Detect which cell encompasses the target text, then output its [x, y] center coordinate. 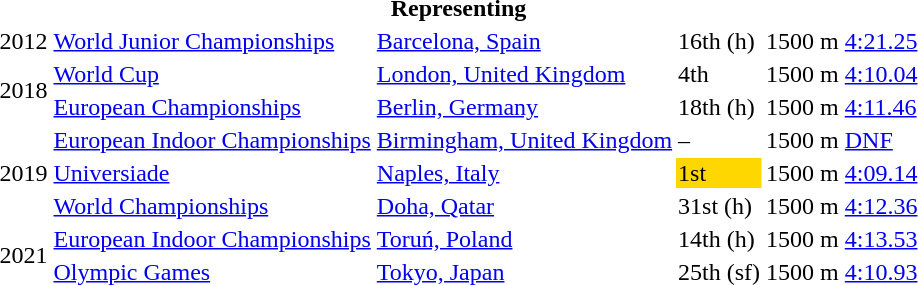
Berlin, Germany [524, 107]
14th (h) [720, 239]
Birmingham, United Kingdom [524, 140]
4th [720, 74]
European Championships [212, 107]
Universiade [212, 173]
London, United Kingdom [524, 74]
Doha, Qatar [524, 206]
31st (h) [720, 206]
World Cup [212, 74]
– [720, 140]
16th (h) [720, 41]
18th (h) [720, 107]
Naples, Italy [524, 173]
1st [720, 173]
World Championships [212, 206]
Barcelona, Spain [524, 41]
World Junior Championships [212, 41]
Toruń, Poland [524, 239]
